Locate the cell with the specified text and output its (X, Y) center coordinate. 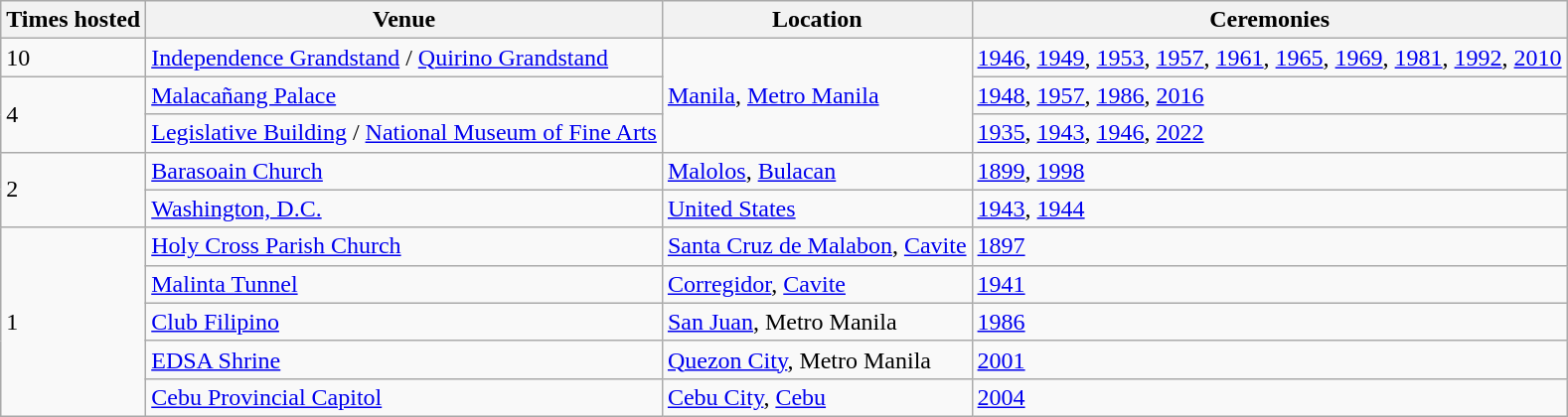
Manila, Metro Manila (817, 95)
Cebu City, Cebu (817, 397)
Santa Cruz de Malabon, Cavite (817, 246)
1935, 1943, 1946, 2022 (1270, 133)
Legislative Building / National Museum of Fine Arts (404, 133)
Club Filipino (404, 322)
Malacañang Palace (404, 95)
1946, 1949, 1953, 1957, 1961, 1965, 1969, 1981, 1992, 2010 (1270, 58)
EDSA Shrine (404, 359)
2004 (1270, 397)
10 (74, 58)
Malinta Tunnel (404, 284)
Times hosted (74, 20)
1897 (1270, 246)
Washington, D.C. (404, 208)
4 (74, 114)
Cebu Provincial Capitol (404, 397)
Holy Cross Parish Church (404, 246)
2001 (1270, 359)
1948, 1957, 1986, 2016 (1270, 95)
Location (817, 20)
Ceremonies (1270, 20)
Quezon City, Metro Manila (817, 359)
1899, 1998 (1270, 171)
1 (74, 322)
United States (817, 208)
Corregidor, Cavite (817, 284)
Independence Grandstand / Quirino Grandstand (404, 58)
Malolos, Bulacan (817, 171)
1943, 1944 (1270, 208)
Barasoain Church (404, 171)
1986 (1270, 322)
1941 (1270, 284)
2 (74, 190)
San Juan, Metro Manila (817, 322)
Venue (404, 20)
